Return (X, Y) of the center of cell containing provided text 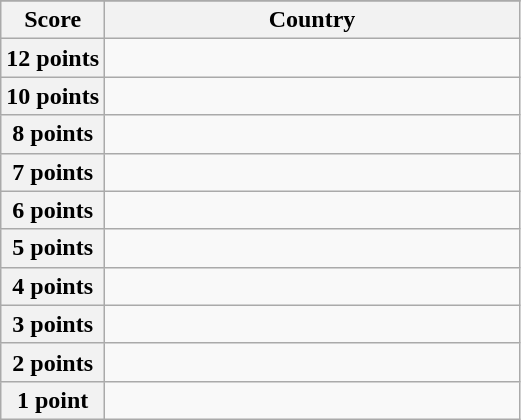
4 points (53, 286)
6 points (53, 210)
1 point (53, 400)
8 points (53, 134)
5 points (53, 248)
2 points (53, 362)
Score (53, 20)
Country (312, 20)
12 points (53, 58)
3 points (53, 324)
10 points (53, 96)
7 points (53, 172)
